Capture the cell that displays the provided text and extract its [X, Y] central coordinate. 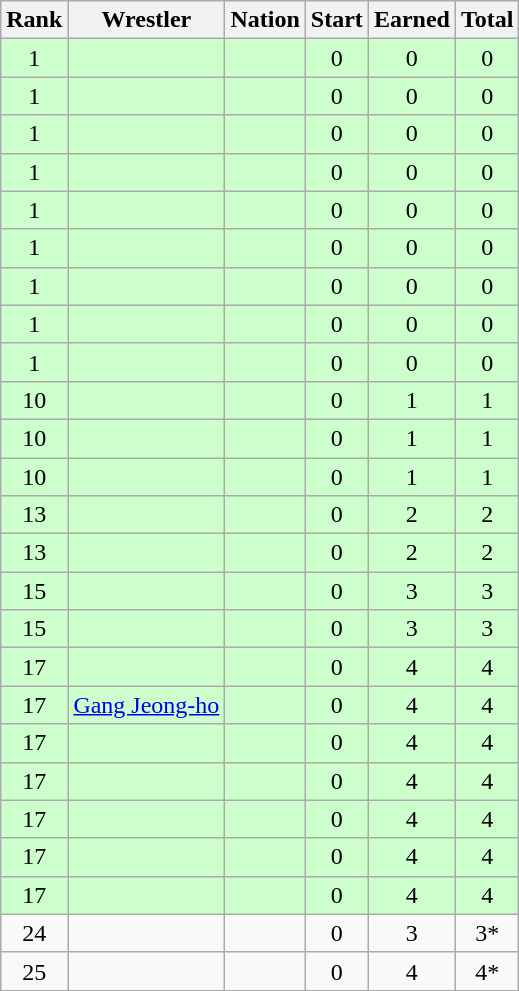
Wrestler [146, 20]
4* [487, 971]
Start [336, 20]
24 [34, 933]
Nation [265, 20]
Gang Jeong-ho [146, 705]
25 [34, 971]
Earned [412, 20]
Total [487, 20]
3* [487, 933]
Rank [34, 20]
